For the text-containing cell, return its midpoint in (X, Y) coordinate format. 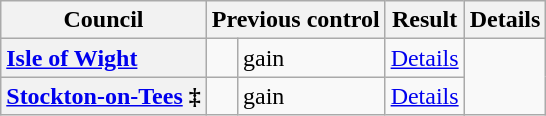
Council (104, 20)
Isle of Wight (104, 58)
Previous control (296, 20)
Stockton-on-Tees ‡ (104, 96)
Result (424, 20)
